Find where the given text appears and provide that cell's center as [X, Y] coordinate. 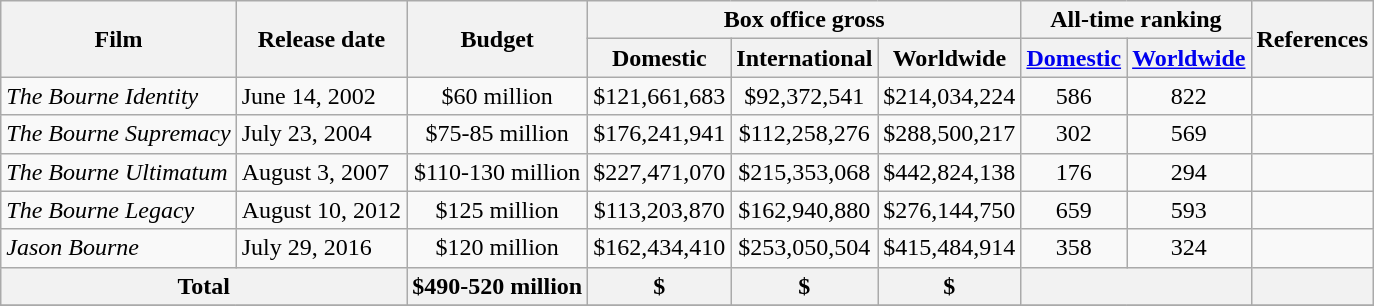
International [804, 58]
$276,144,750 [950, 210]
All-time ranking [1136, 20]
$110-130 million [498, 172]
The Bourne Identity [118, 96]
$125 million [498, 210]
324 [1189, 248]
$162,434,410 [660, 248]
358 [1074, 248]
$415,484,914 [950, 248]
176 [1074, 172]
$214,034,224 [950, 96]
The Bourne Ultimatum [118, 172]
593 [1189, 210]
July 23, 2004 [321, 134]
569 [1189, 134]
August 10, 2012 [321, 210]
$215,353,068 [804, 172]
Budget [498, 39]
$113,203,870 [660, 210]
302 [1074, 134]
822 [1189, 96]
Release date [321, 39]
$162,940,880 [804, 210]
$176,241,941 [660, 134]
June 14, 2002 [321, 96]
July 29, 2016 [321, 248]
$112,258,276 [804, 134]
586 [1074, 96]
$288,500,217 [950, 134]
$442,824,138 [950, 172]
$253,050,504 [804, 248]
$490-520 million [498, 286]
$227,471,070 [660, 172]
August 3, 2007 [321, 172]
294 [1189, 172]
Box office gross [804, 20]
$121,661,683 [660, 96]
$120 million [498, 248]
$75-85 million [498, 134]
The Bourne Supremacy [118, 134]
Jason Bourne [118, 248]
$60 million [498, 96]
The Bourne Legacy [118, 210]
Film [118, 39]
$92,372,541 [804, 96]
References [1312, 39]
659 [1074, 210]
Total [204, 286]
